Provide the (X, Y) coordinate of the cell's center where the given text is located.  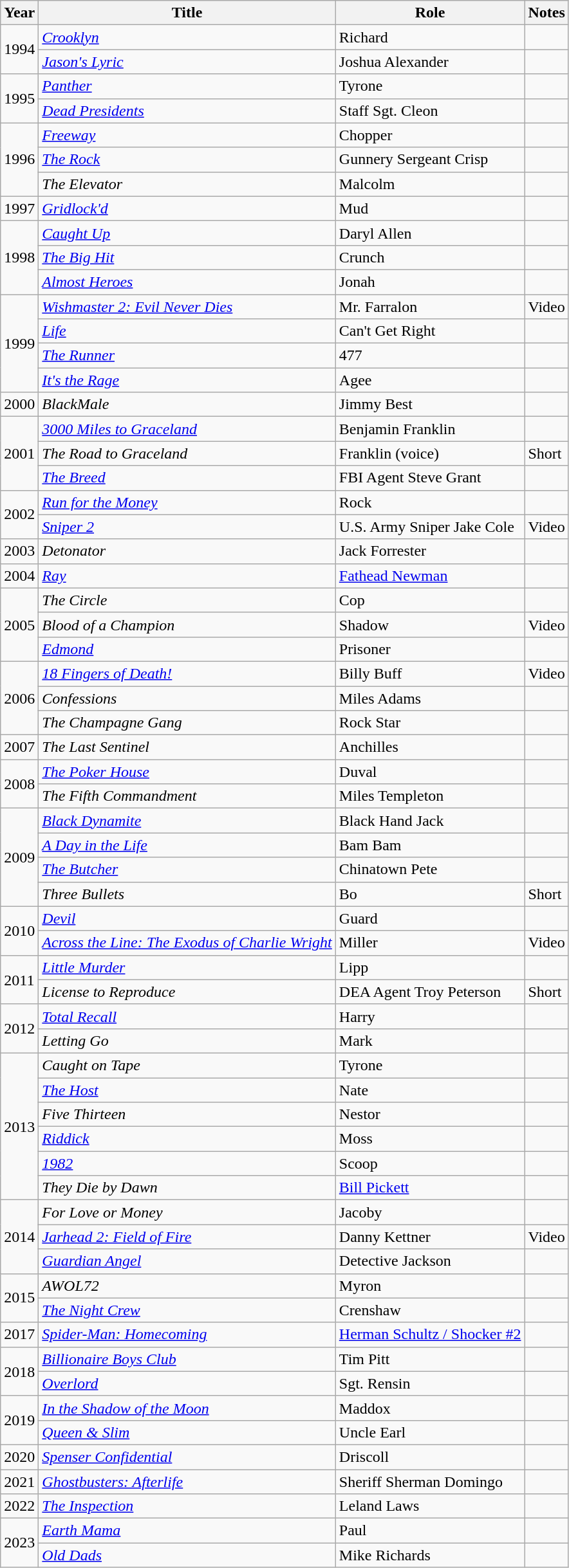
A Day in the Life (187, 845)
Franklin (voice) (430, 453)
Year (19, 13)
Title (187, 13)
Benjamin Franklin (430, 429)
2017 (19, 1335)
The Butcher (187, 870)
2008 (19, 784)
3000 Miles to Graceland (187, 429)
Mike Richards (430, 1555)
Almost Heroes (187, 282)
2022 (19, 1506)
Spider-Man: Homecoming (187, 1335)
For Love or Money (187, 1212)
In the Shadow of the Moon (187, 1408)
Miles Adams (430, 698)
1994 (19, 50)
Can't Get Right (430, 331)
Spenser Confidential (187, 1457)
2018 (19, 1371)
Chinatown Pete (430, 870)
Panther (187, 86)
Staff Sgt. Cleon (430, 111)
Sniper 2 (187, 527)
2002 (19, 515)
Prisoner (430, 649)
Devil (187, 918)
The Last Sentinel (187, 747)
U.S. Army Sniper Jake Cole (430, 527)
Freeway (187, 135)
Rock (430, 502)
2011 (19, 980)
Billy Buff (430, 673)
Jonah (430, 282)
2009 (19, 857)
1996 (19, 160)
License to Reproduce (187, 992)
2023 (19, 1543)
2021 (19, 1481)
Bo (430, 894)
Billionaire Boys Club (187, 1359)
Dead Presidents (187, 111)
Danny Kettner (430, 1237)
Malcolm (430, 184)
BlackMale (187, 405)
Edmond (187, 649)
Life (187, 331)
477 (430, 356)
Anchilles (430, 747)
Duval (430, 772)
Uncle Earl (430, 1432)
Gunnery Sergeant Crisp (430, 160)
Mr. Farralon (430, 307)
Confessions (187, 698)
Bill Pickett (430, 1188)
1995 (19, 98)
Riddick (187, 1139)
Shadow (430, 624)
Three Bullets (187, 894)
Caught on Tape (187, 1065)
2003 (19, 551)
2000 (19, 405)
The Fifth Commandment (187, 796)
Ghostbusters: Afterlife (187, 1481)
2015 (19, 1298)
Miller (430, 943)
Caught Up (187, 233)
Nestor (430, 1115)
2020 (19, 1457)
Tim Pitt (430, 1359)
Across the Line: The Exodus of Charlie Wright (187, 943)
FBI Agent Steve Grant (430, 478)
Blood of a Champion (187, 624)
Five Thirteen (187, 1115)
Myron (430, 1286)
Cop (430, 600)
2007 (19, 747)
Bam Bam (430, 845)
The Big Hit (187, 257)
Wishmaster 2: Evil Never Dies (187, 307)
The Champagne Gang (187, 723)
Sgt. Rensin (430, 1383)
1982 (187, 1163)
Ray (187, 576)
2005 (19, 624)
2006 (19, 698)
2001 (19, 453)
Leland Laws (430, 1506)
DEA Agent Troy Peterson (430, 992)
Crenshaw (430, 1310)
Run for the Money (187, 502)
The Rock (187, 160)
Gridlock'd (187, 208)
Joshua Alexander (430, 62)
The Runner (187, 356)
The Circle (187, 600)
Detective Jackson (430, 1261)
The Road to Graceland (187, 453)
2019 (19, 1420)
The Night Crew (187, 1310)
Detonator (187, 551)
Nate (430, 1090)
AWOL72 (187, 1286)
Jimmy Best (430, 405)
Scoop (430, 1163)
Harry (430, 1016)
Crunch (430, 257)
Jason's Lyric (187, 62)
The Breed (187, 478)
Daryl Allen (430, 233)
Agee (430, 380)
Overlord (187, 1383)
Guard (430, 918)
Old Dads (187, 1555)
2004 (19, 576)
The Poker House (187, 772)
Sheriff Sherman Domingo (430, 1481)
Queen & Slim (187, 1432)
18 Fingers of Death! (187, 673)
Guardian Angel (187, 1261)
Mud (430, 208)
The Inspection (187, 1506)
Jack Forrester (430, 551)
Crooklyn (187, 37)
Lipp (430, 967)
Miles Templeton (430, 796)
Moss (430, 1139)
Earth Mama (187, 1531)
1998 (19, 257)
Richard (430, 37)
Little Murder (187, 967)
2014 (19, 1237)
Fathead Newman (430, 576)
Mark (430, 1041)
Role (430, 13)
Notes (546, 13)
Letting Go (187, 1041)
Jarhead 2: Field of Fire (187, 1237)
Driscoll (430, 1457)
2012 (19, 1028)
Jacoby (430, 1212)
They Die by Dawn (187, 1188)
The Host (187, 1090)
The Elevator (187, 184)
Total Recall (187, 1016)
2010 (19, 931)
Black Hand Jack (430, 821)
Herman Schultz / Shocker #2 (430, 1335)
1997 (19, 208)
2013 (19, 1126)
Black Dynamite (187, 821)
Maddox (430, 1408)
Paul (430, 1531)
Rock Star (430, 723)
Chopper (430, 135)
1999 (19, 343)
It's the Rage (187, 380)
